Detect which cell encompasses the target text, then output its [x, y] center coordinate. 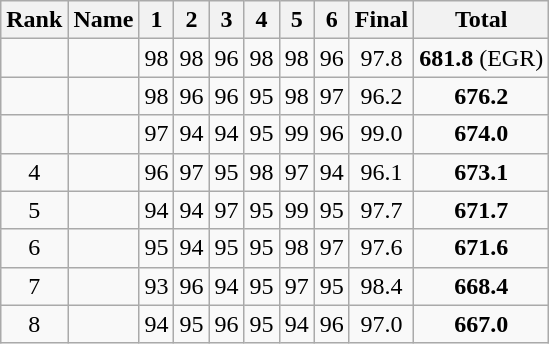
671.7 [482, 210]
96.2 [381, 96]
Total [482, 20]
Rank [34, 20]
98.4 [381, 286]
Final [381, 20]
681.8 (EGR) [482, 58]
671.6 [482, 248]
3 [226, 20]
667.0 [482, 324]
97.0 [381, 324]
676.2 [482, 96]
8 [34, 324]
97.7 [381, 210]
674.0 [482, 134]
673.1 [482, 172]
668.4 [482, 286]
1 [156, 20]
96.1 [381, 172]
99.0 [381, 134]
2 [192, 20]
97.8 [381, 58]
Name [104, 20]
93 [156, 286]
7 [34, 286]
97.6 [381, 248]
